Search for the cell housing the specified text and yield its (x, y) center coordinate. 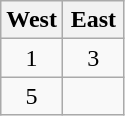
5 (32, 96)
1 (32, 58)
East (93, 20)
3 (93, 58)
West (32, 20)
